Search for the cell housing the specified text and yield its (x, y) center coordinate. 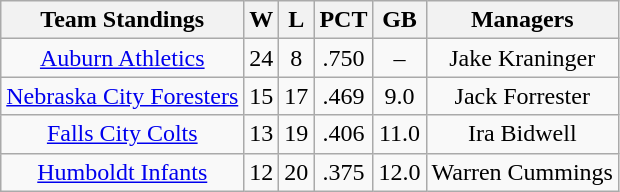
15 (262, 96)
Jake Kraninger (522, 58)
11.0 (400, 134)
13 (262, 134)
9.0 (400, 96)
Falls City Colts (122, 134)
12 (262, 172)
.750 (344, 58)
24 (262, 58)
Humboldt Infants (122, 172)
Ira Bidwell (522, 134)
20 (296, 172)
Nebraska City Foresters (122, 96)
8 (296, 58)
.469 (344, 96)
L (296, 20)
17 (296, 96)
Auburn Athletics (122, 58)
Jack Forrester (522, 96)
12.0 (400, 172)
.406 (344, 134)
– (400, 58)
19 (296, 134)
Warren Cummings (522, 172)
Managers (522, 20)
GB (400, 20)
Team Standings (122, 20)
.375 (344, 172)
PCT (344, 20)
W (262, 20)
